Scan for the cell matching the given text and deliver its [X, Y] coordinate at center. 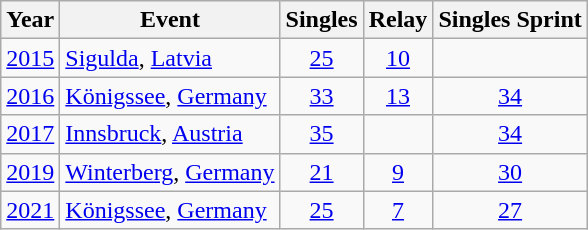
2017 [30, 134]
21 [322, 172]
Singles Sprint [510, 20]
2015 [30, 58]
10 [398, 58]
Event [170, 20]
2019 [30, 172]
13 [398, 96]
27 [510, 210]
Innsbruck, Austria [170, 134]
Sigulda, Latvia [170, 58]
30 [510, 172]
Winterberg, Germany [170, 172]
2016 [30, 96]
Singles [322, 20]
7 [398, 210]
2021 [30, 210]
Relay [398, 20]
33 [322, 96]
9 [398, 172]
Year [30, 20]
35 [322, 134]
